Determine the (X, Y) coordinate at the center of the cell enclosing the given text.  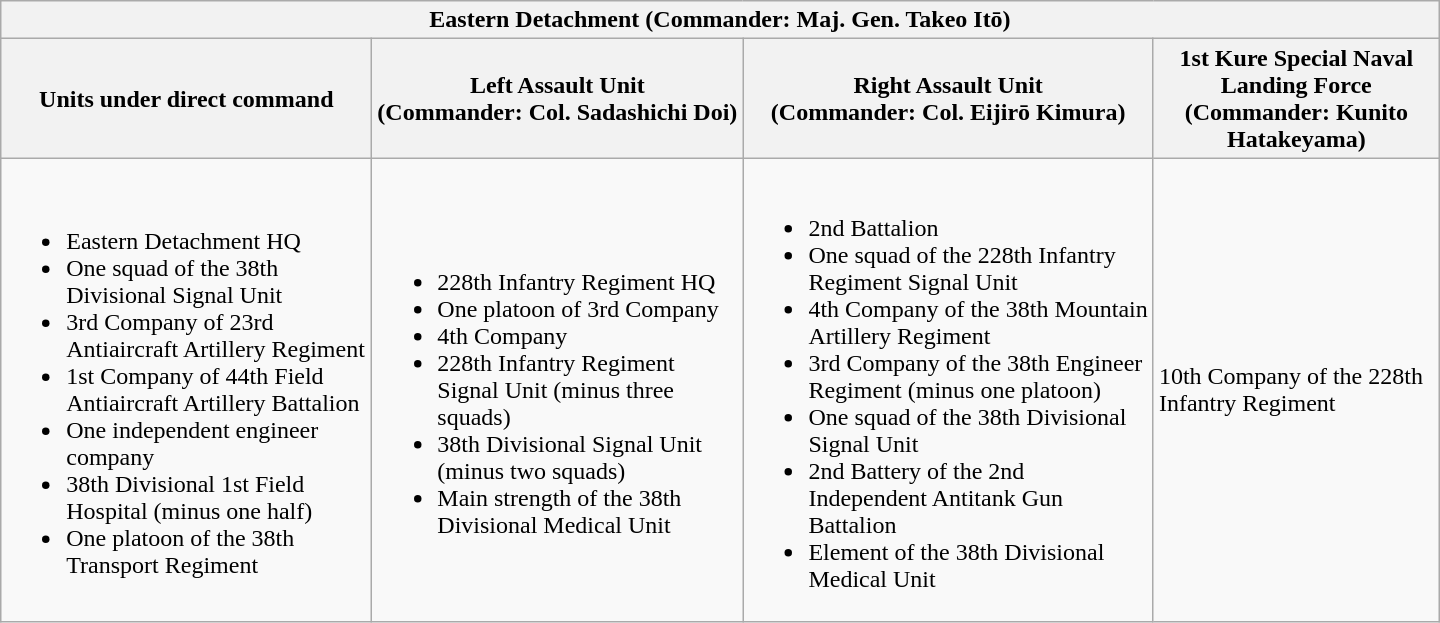
1st Kure Special Naval Landing Force(Commander: Kunito Hatakeyama) (1296, 98)
10th Company of the 228th Infantry Regiment (1296, 390)
Eastern Detachment (Commander: Maj. Gen. Takeo Itō) (720, 20)
Left Assault Unit(Commander: Col. Sadashichi Doi) (558, 98)
Units under direct command (186, 98)
Right Assault Unit(Commander: Col. Eijirō Kimura) (948, 98)
